Scan for the cell matching the given text and deliver its (X, Y) coordinate at center. 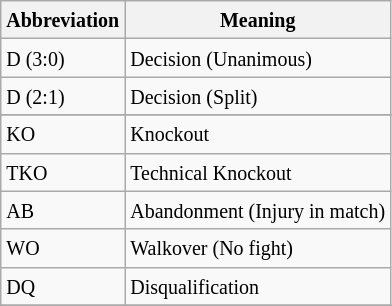
WO (63, 248)
Decision (Split) (258, 96)
Decision (Unanimous) (258, 58)
Abandonment (Injury in match) (258, 210)
DQ (63, 286)
Disqualification (258, 286)
TKO (63, 172)
Walkover (No fight) (258, 248)
D (3:0) (63, 58)
AB (63, 210)
D (2:1) (63, 96)
Abbreviation (63, 20)
KO (63, 134)
Technical Knockout (258, 172)
Meaning (258, 20)
Knockout (258, 134)
